Scan for the cell matching the given text and deliver its (x, y) coordinate at center. 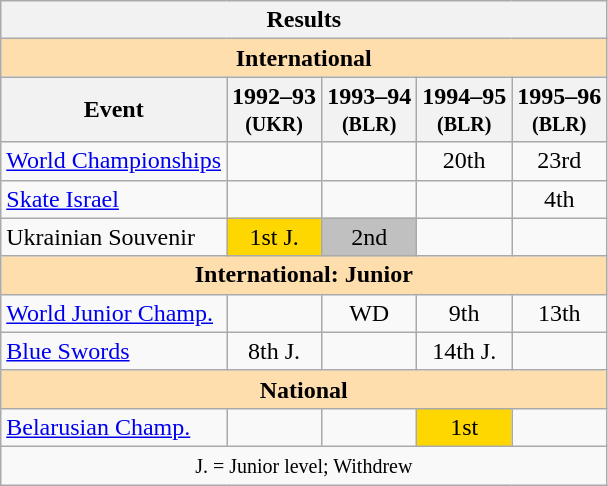
International (304, 58)
23rd (560, 161)
14th J. (464, 351)
9th (464, 313)
1st J. (274, 237)
1995–96 (BLR) (560, 110)
Blue Swords (114, 351)
1st (464, 427)
Event (114, 110)
1994–95 (BLR) (464, 110)
World Junior Champ. (114, 313)
1993–94 (BLR) (370, 110)
International: Junior (304, 275)
World Championships (114, 161)
1992–93 (UKR) (274, 110)
13th (560, 313)
National (304, 389)
Skate Israel (114, 199)
Belarusian Champ. (114, 427)
8th J. (274, 351)
2nd (370, 237)
J. = Junior level; Withdrew (304, 465)
20th (464, 161)
4th (560, 199)
WD (370, 313)
Ukrainian Souvenir (114, 237)
Results (304, 20)
